Find where the given text appears and provide that cell's center as [x, y] coordinate. 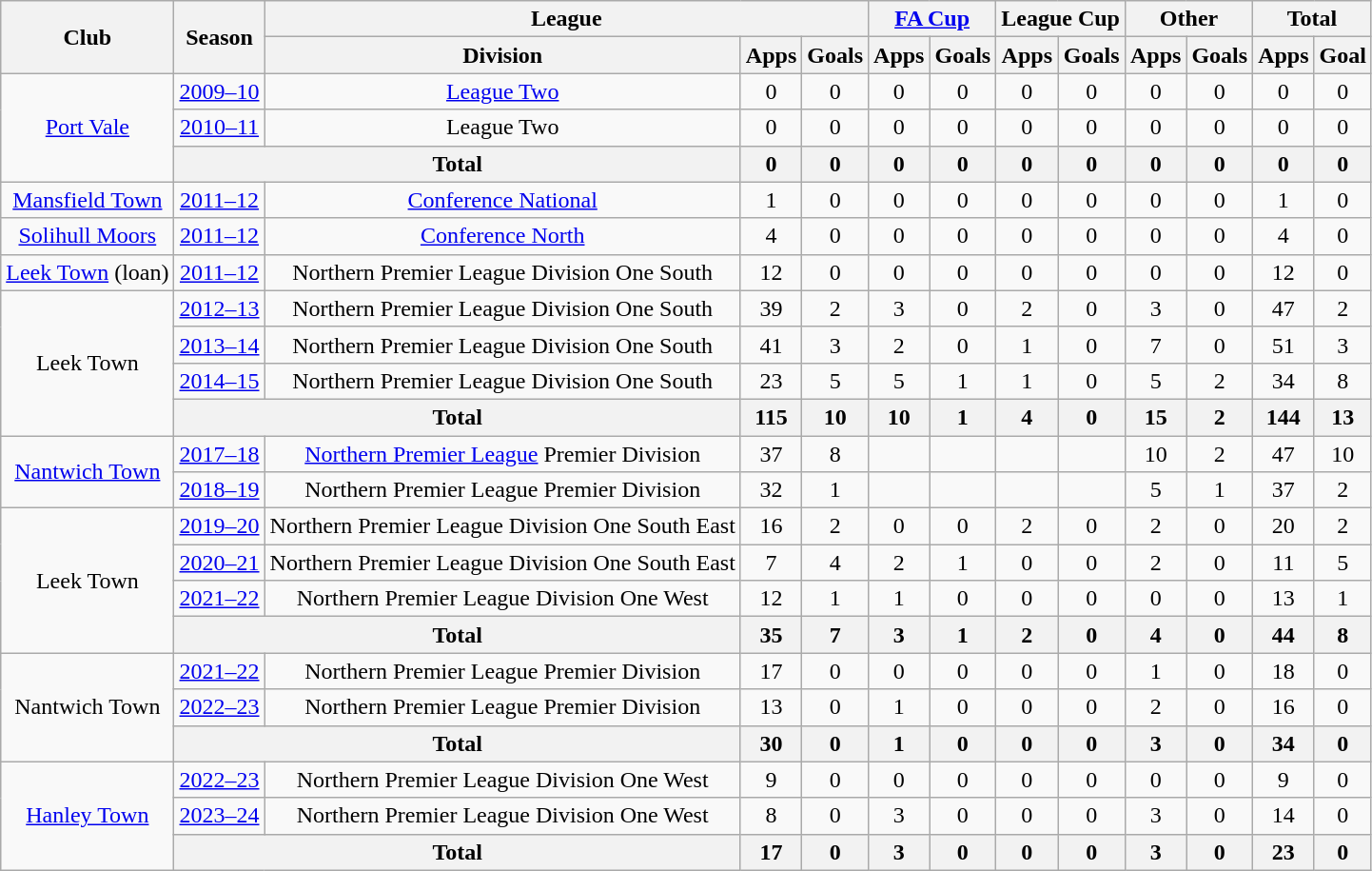
Club [88, 37]
2023–24 [219, 816]
Solihull Moors [88, 236]
20 [1284, 526]
Other [1188, 19]
Mansfield Town [88, 200]
2019–20 [219, 526]
Hanley Town [88, 816]
League [566, 19]
32 [771, 490]
15 [1155, 417]
Port Vale [88, 128]
14 [1284, 816]
51 [1284, 345]
Goal [1343, 55]
2017–18 [219, 454]
35 [771, 635]
41 [771, 345]
115 [771, 417]
2020–21 [219, 563]
Leek Town (loan) [88, 272]
Conference North [502, 236]
30 [771, 743]
2012–13 [219, 308]
2014–15 [219, 381]
League Cup [1061, 19]
2010–11 [219, 128]
FA Cup [932, 19]
39 [771, 308]
2013–14 [219, 345]
2009–10 [219, 91]
18 [1284, 671]
2018–19 [219, 490]
144 [1284, 417]
11 [1284, 563]
44 [1284, 635]
Season [219, 37]
Conference National [502, 200]
Division [502, 55]
